Output the [X, Y] coordinate of the center of the cell containing the given text.  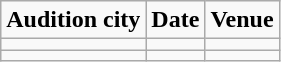
Audition city [74, 20]
Date [176, 20]
Venue [242, 20]
